Pinpoint the cell where the given text exists, returning its [X, Y] midpoint coordinate. 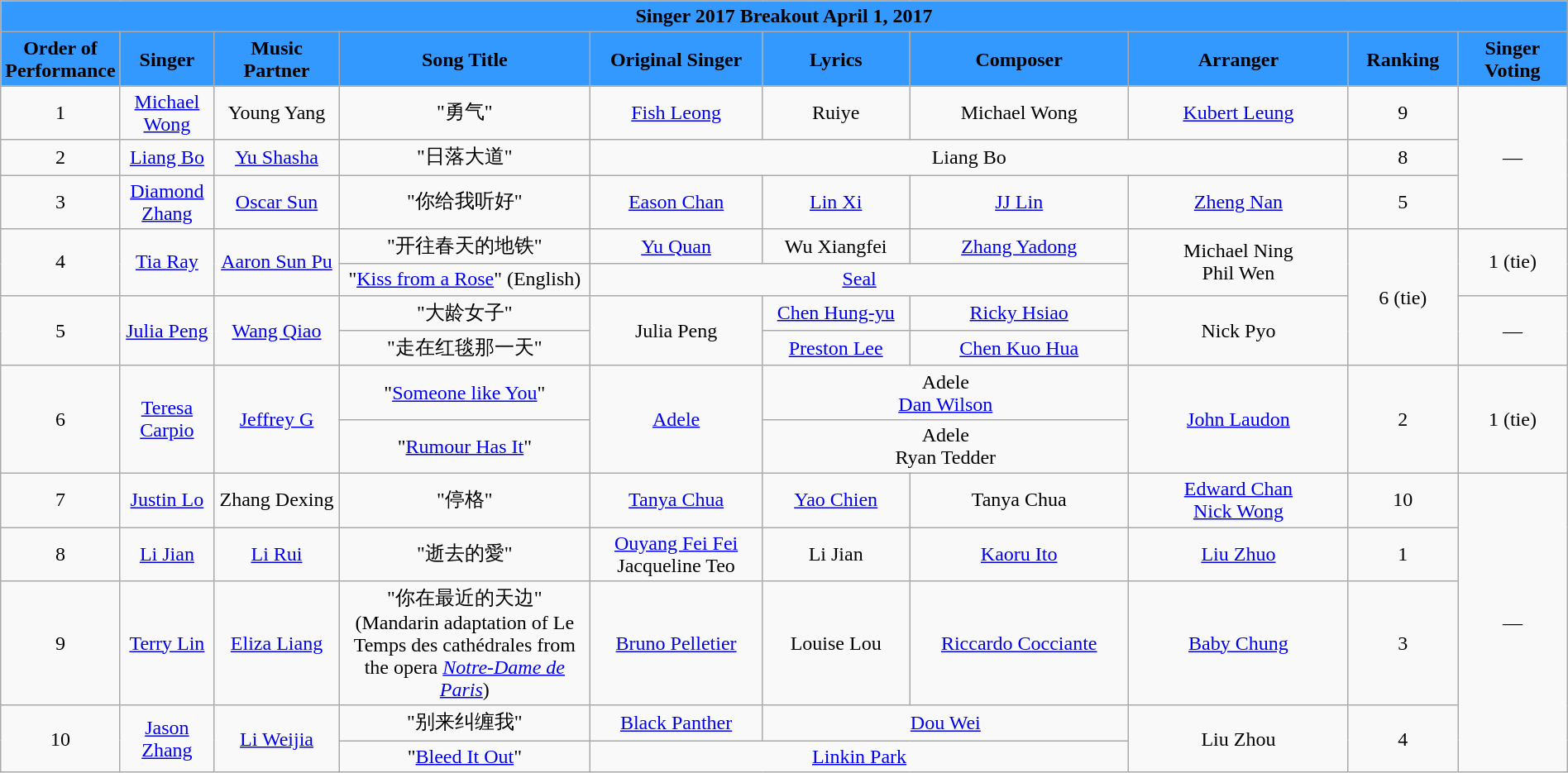
Edward Chan Nick Wong [1239, 499]
"逝去的愛" [465, 554]
Oscar Sun [277, 202]
Dou Wei [946, 723]
"走在红毯那一天" [465, 349]
Zhang Yadong [1019, 246]
"日落大道" [465, 157]
"Rumour Has It" [465, 446]
Tia Ray [167, 263]
Terry Lin [167, 643]
"停格" [465, 499]
Ranking [1403, 60]
Kaoru Ito [1019, 554]
AdeleRyan Tedder [946, 446]
Young Yang [277, 112]
Composer [1019, 60]
Singer [167, 60]
"Bleed It Out" [465, 756]
Li Weijia [277, 739]
"别来纠缠我" [465, 723]
Wang Qiao [277, 331]
Liu Zhou [1239, 739]
Ruiye [836, 112]
Lin Xi [836, 202]
6 [60, 419]
"你在最近的天边" (Mandarin adaptation of Le Temps des cathédrales from the opera Notre-Dame de Paris) [465, 643]
Arranger [1239, 60]
7 [60, 499]
6 (tie) [1403, 298]
Eason Chan [676, 202]
Ouyang Fei FeiJacqueline Teo [676, 554]
Original Singer [676, 60]
Linkin Park [858, 756]
Adele [676, 419]
Michael Ning Phil Wen [1239, 263]
Fish Leong [676, 112]
Diamond Zhang [167, 202]
Nick Pyo [1239, 331]
Louise Lou [836, 643]
Jeffrey G [277, 419]
"你给我听好" [465, 202]
"大龄女子" [465, 313]
Song Title [465, 60]
Baby Chung [1239, 643]
Li Rui [277, 554]
Preston Lee [836, 349]
Order of Performance [60, 60]
JJ Lin [1019, 202]
"勇气" [465, 112]
Justin Lo [167, 499]
Wu Xiangfei [836, 246]
Riccardo Cocciante [1019, 643]
Seal [858, 279]
Teresa Carpio [167, 419]
Liu Zhuo [1239, 554]
Yu Shasha [277, 157]
Singer 2017 Breakout April 1, 2017 [784, 17]
"Someone like You" [465, 392]
Jason Zhang [167, 739]
Black Panther [676, 723]
Singer Voting [1513, 60]
Kubert Leung [1239, 112]
AdeleDan Wilson [946, 392]
"开往春天的地铁" [465, 246]
Yao Chien [836, 499]
Aaron Sun Pu [277, 263]
Yu Quan [676, 246]
Chen Kuo Hua [1019, 349]
Eliza Liang [277, 643]
Chen Hung-yu [836, 313]
Ricky Hsiao [1019, 313]
Bruno Pelletier [676, 643]
Music Partner [277, 60]
Lyrics [836, 60]
"Kiss from a Rose" (English) [465, 279]
Zhang Dexing [277, 499]
John Laudon [1239, 419]
Zheng Nan [1239, 202]
